Capture the cell that displays the provided text and extract its (X, Y) central coordinate. 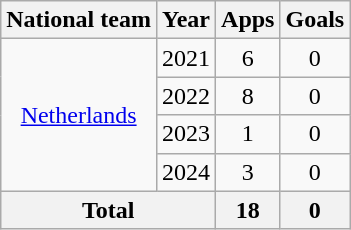
2023 (186, 134)
8 (248, 96)
Year (186, 20)
Goals (315, 20)
2021 (186, 58)
National team (79, 20)
3 (248, 172)
2024 (186, 172)
Netherlands (79, 115)
Apps (248, 20)
6 (248, 58)
18 (248, 210)
Total (108, 210)
2022 (186, 96)
1 (248, 134)
